Locate the cell with the specified text and output its [X, Y] center coordinate. 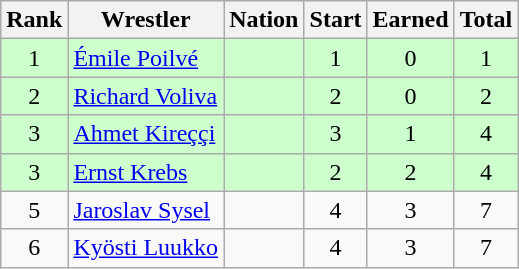
Start [336, 20]
Nation [264, 20]
Rank [34, 20]
5 [34, 210]
Richard Voliva [146, 96]
Émile Poilvé [146, 58]
Ernst Krebs [146, 172]
Ahmet Kireççi [146, 134]
6 [34, 248]
Earned [410, 20]
Kyösti Luukko [146, 248]
Wrestler [146, 20]
Jaroslav Sysel [146, 210]
Total [486, 20]
